For the text-containing cell, return its midpoint in [X, Y] coordinate format. 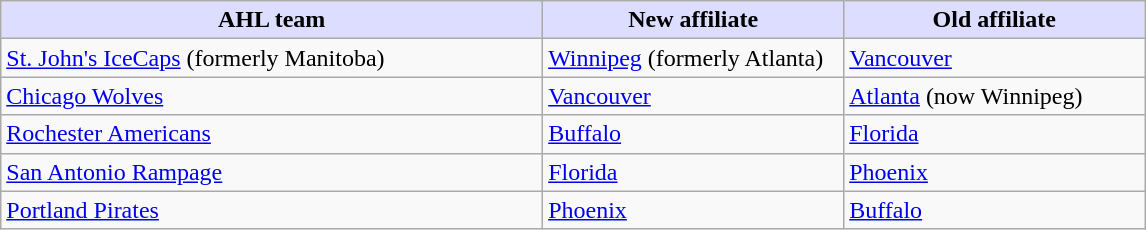
Portland Pirates [272, 210]
St. John's IceCaps (formerly Manitoba) [272, 58]
Winnipeg (formerly Atlanta) [694, 58]
AHL team [272, 20]
San Antonio Rampage [272, 172]
Chicago Wolves [272, 96]
Atlanta (now Winnipeg) [994, 96]
Old affiliate [994, 20]
Rochester Americans [272, 134]
New affiliate [694, 20]
